Find where the given text appears and provide that cell's center as (x, y) coordinate. 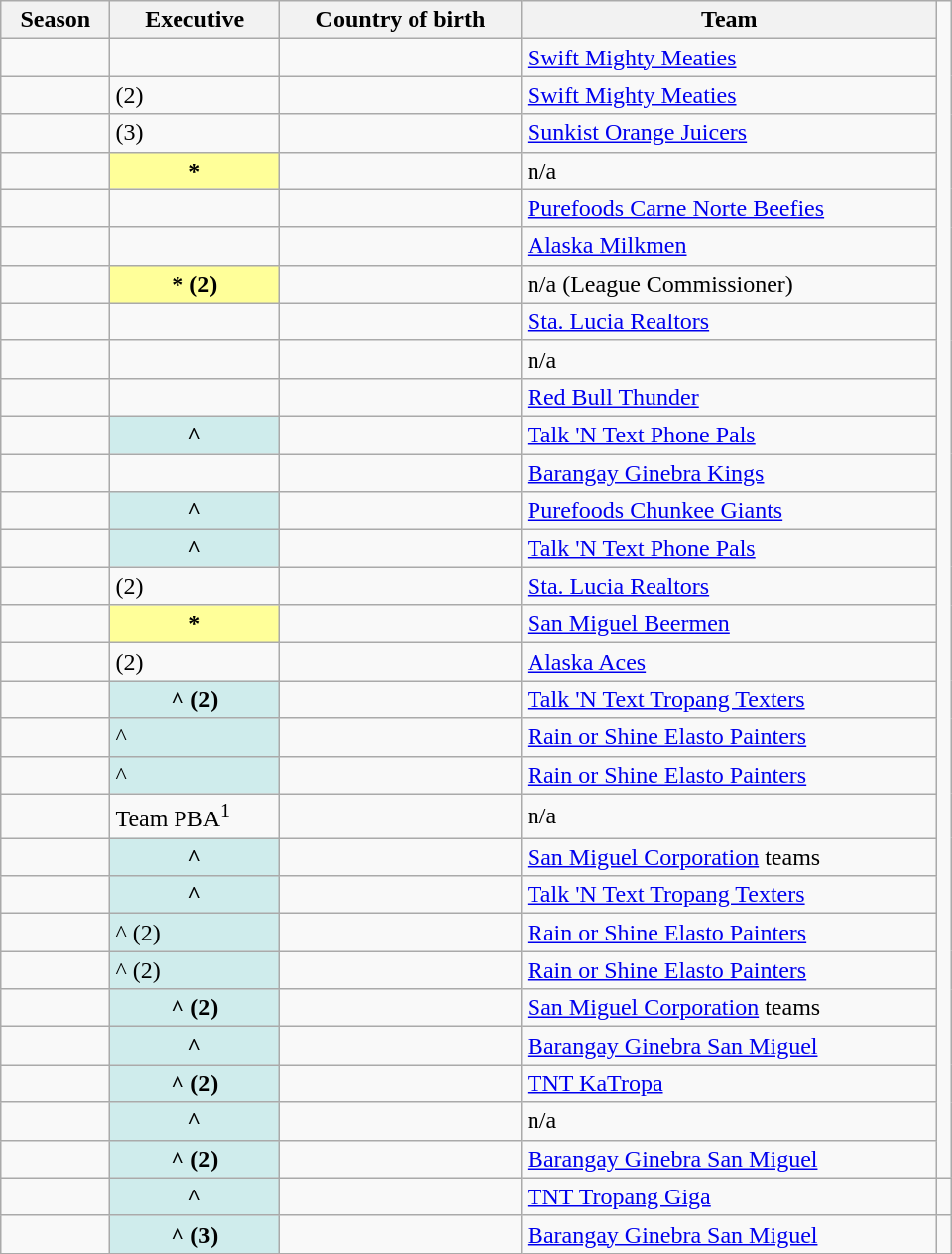
San Miguel Beermen (729, 624)
TNT KaTropa (729, 1083)
Barangay Ginebra Kings (729, 473)
Executive (194, 20)
(3) (194, 133)
Country of birth (401, 20)
* (2) (194, 284)
^ (3) (194, 1234)
n/a (League Commissioner) (729, 284)
Season (56, 20)
Alaska Milkmen (729, 246)
Team (729, 20)
Team PBA1 (194, 815)
TNT Tropang Giga (729, 1196)
Purefoods Carne Norte Beefies (729, 208)
Purefoods Chunkee Giants (729, 511)
Sunkist Orange Juicers (729, 133)
Alaska Aces (729, 662)
Red Bull Thunder (729, 397)
